From the cell containing the given text, extract its center point as [X, Y] coordinate. 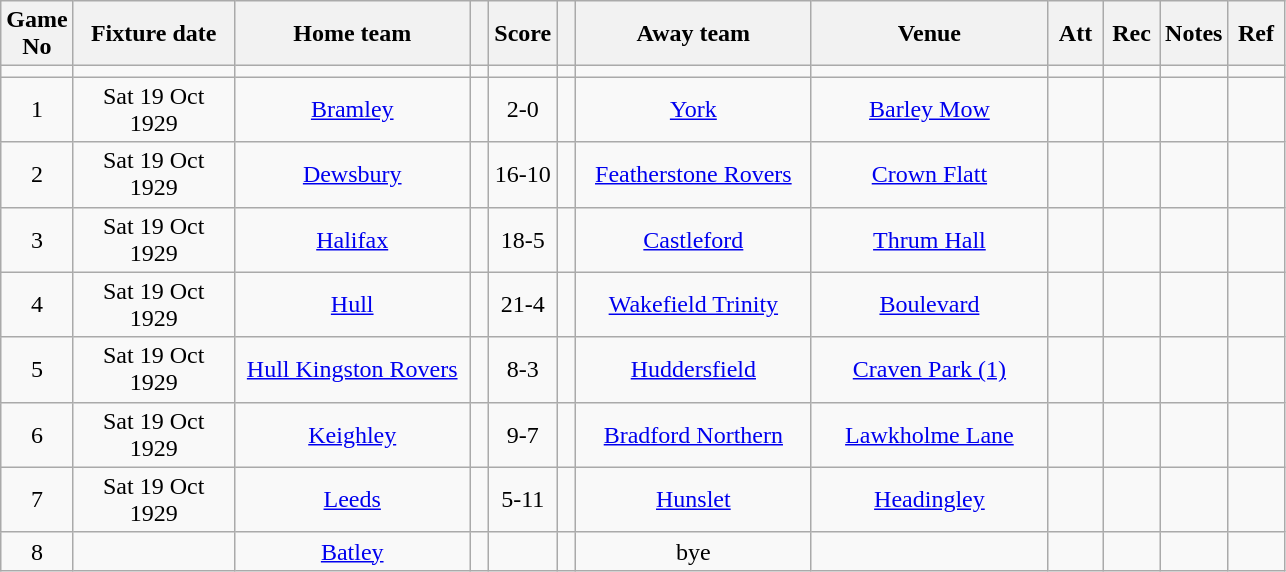
5 [37, 370]
Hunslet [693, 500]
18-5 [523, 240]
Rec [1132, 34]
Headingley [929, 500]
bye [693, 551]
Ref [1256, 34]
Away team [693, 34]
5-11 [523, 500]
Leeds [352, 500]
Crown Flatt [929, 174]
16-10 [523, 174]
Att [1075, 34]
Featherstone Rovers [693, 174]
2-0 [523, 110]
Thrum Hall [929, 240]
8 [37, 551]
Craven Park (1) [929, 370]
Lawkholme Lane [929, 434]
Huddersfield [693, 370]
4 [37, 304]
Halifax [352, 240]
8-3 [523, 370]
Game No [37, 34]
6 [37, 434]
Home team [352, 34]
21-4 [523, 304]
Batley [352, 551]
Hull [352, 304]
Boulevard [929, 304]
York [693, 110]
Dewsbury [352, 174]
3 [37, 240]
Venue [929, 34]
Score [523, 34]
Bramley [352, 110]
Keighley [352, 434]
7 [37, 500]
Notes [1194, 34]
9-7 [523, 434]
Castleford [693, 240]
Fixture date [154, 34]
Barley Mow [929, 110]
Wakefield Trinity [693, 304]
1 [37, 110]
Hull Kingston Rovers [352, 370]
Bradford Northern [693, 434]
2 [37, 174]
